Determine the (X, Y) coordinate at the center of the cell enclosing the given text.  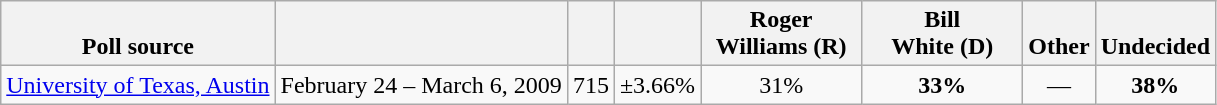
Poll source (138, 34)
February 24 – March 6, 2009 (421, 85)
±3.66% (657, 85)
University of Texas, Austin (138, 85)
Undecided (1155, 34)
715 (590, 85)
38% (1155, 85)
— (1059, 85)
BillWhite (D) (942, 34)
31% (782, 85)
Other (1059, 34)
RogerWilliams (R) (782, 34)
33% (942, 85)
